Pinpoint the cell where the given text exists, returning its [X, Y] midpoint coordinate. 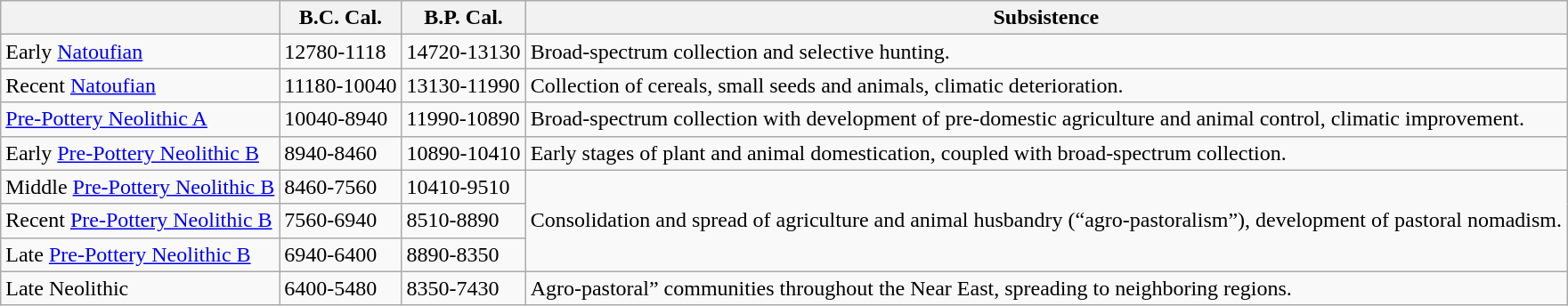
11990-10890 [463, 119]
Broad-spectrum collection and selective hunting. [1045, 52]
Early Pre-Pottery Neolithic B [141, 153]
8940-8460 [340, 153]
B.C. Cal. [340, 18]
14720-13130 [463, 52]
Middle Pre-Pottery Neolithic B [141, 187]
Recent Pre-Pottery Neolithic B [141, 221]
8460-7560 [340, 187]
Recent Natoufian [141, 85]
Late Pre-Pottery Neolithic B [141, 254]
Agro-pastoral” communities throughout the Near East, spreading to neighboring regions. [1045, 288]
8350-7430 [463, 288]
12780-1118 [340, 52]
Collection of cereals, small seeds and animals, climatic deterioration. [1045, 85]
B.P. Cal. [463, 18]
Early stages of plant and animal domestication, coupled with broad-spectrum collection. [1045, 153]
10040-8940 [340, 119]
Late Neolithic [141, 288]
6940-6400 [340, 254]
Consolidation and spread of agriculture and animal husbandry (“agro-pastoralism”), development of pastoral nomadism. [1045, 221]
Pre-Pottery Neolithic A [141, 119]
13130-11990 [463, 85]
8510-8890 [463, 221]
Broad-spectrum collection with development of pre-domestic agriculture and animal control, climatic improvement. [1045, 119]
Early Natoufian [141, 52]
8890-8350 [463, 254]
6400-5480 [340, 288]
10410-9510 [463, 187]
Subsistence [1045, 18]
10890-10410 [463, 153]
11180-10040 [340, 85]
7560-6940 [340, 221]
